Output the [x, y] coordinate of the center of the cell containing the given text.  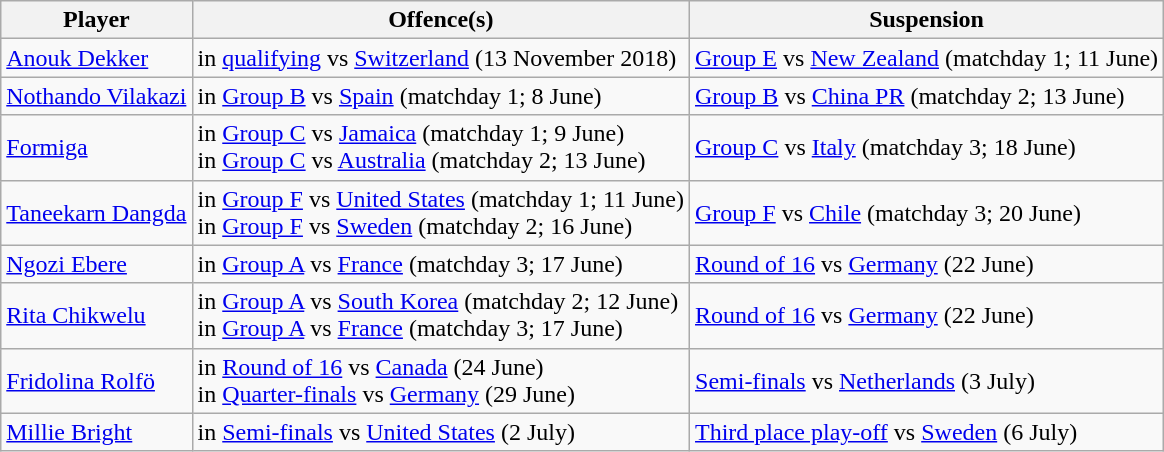
Ngozi Ebere [96, 264]
Formiga [96, 148]
Millie Bright [96, 432]
in Round of 16 vs Canada (24 June) in Quarter-finals vs Germany (29 June) [440, 380]
Group B vs China PR (matchday 2; 13 June) [927, 96]
Player [96, 20]
Rita Chikwelu [96, 316]
Group F vs Chile (matchday 3; 20 June) [927, 212]
Anouk Dekker [96, 58]
Third place play-off vs Sweden (6 July) [927, 432]
Nothando Vilakazi [96, 96]
in Group A vs South Korea (matchday 2; 12 June) in Group A vs France (matchday 3; 17 June) [440, 316]
Group C vs Italy (matchday 3; 18 June) [927, 148]
in Group A vs France (matchday 3; 17 June) [440, 264]
in Group B vs Spain (matchday 1; 8 June) [440, 96]
in Semi-finals vs United States (2 July) [440, 432]
Offence(s) [440, 20]
in Group C vs Jamaica (matchday 1; 9 June) in Group C vs Australia (matchday 2; 13 June) [440, 148]
Suspension [927, 20]
Fridolina Rolfö [96, 380]
in qualifying vs Switzerland (13 November 2018) [440, 58]
Taneekarn Dangda [96, 212]
in Group F vs United States (matchday 1; 11 June) in Group F vs Sweden (matchday 2; 16 June) [440, 212]
Group E vs New Zealand (matchday 1; 11 June) [927, 58]
Semi-finals vs Netherlands (3 July) [927, 380]
